Search for the cell housing the specified text and yield its [X, Y] center coordinate. 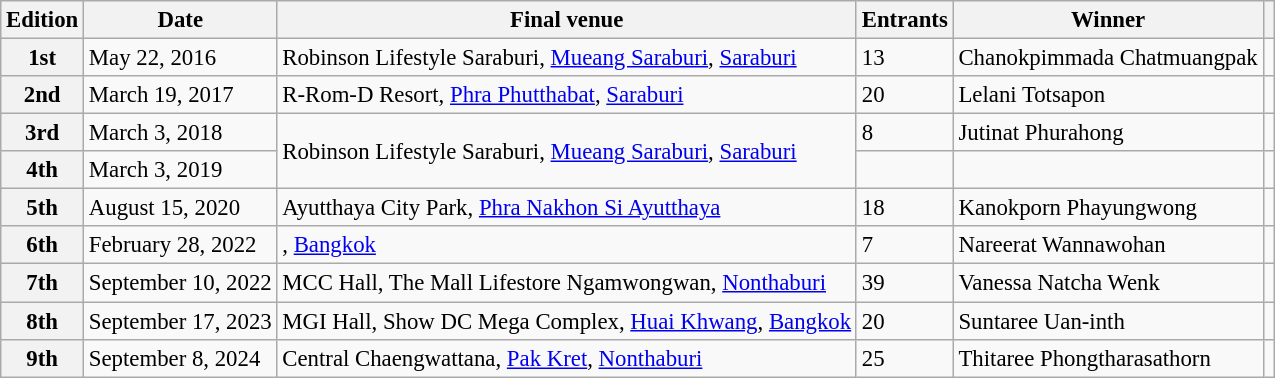
August 15, 2020 [180, 208]
6th [42, 245]
May 22, 2016 [180, 58]
7 [904, 245]
Jutinat Phurahong [1108, 133]
, Bangkok [566, 245]
Vanessa Natcha Wenk [1108, 283]
Suntaree Uan-inth [1108, 321]
39 [904, 283]
September 8, 2024 [180, 358]
March 3, 2018 [180, 133]
25 [904, 358]
7th [42, 283]
September 10, 2022 [180, 283]
Thitaree Phongtharasathorn [1108, 358]
Edition [42, 20]
Nareerat Wannawohan [1108, 245]
September 17, 2023 [180, 321]
Date [180, 20]
Ayutthaya City Park, Phra Nakhon Si Ayutthaya [566, 208]
9th [42, 358]
March 3, 2019 [180, 170]
1st [42, 58]
Winner [1108, 20]
February 28, 2022 [180, 245]
8 [904, 133]
Chanokpimmada Chatmuangpak [1108, 58]
R-Rom-D Resort, Phra Phutthabat, Saraburi [566, 95]
4th [42, 170]
18 [904, 208]
Lelani Totsapon [1108, 95]
2nd [42, 95]
Kanokporn Phayungwong [1108, 208]
8th [42, 321]
MGI Hall, Show DC Mega Complex, Huai Khwang, Bangkok [566, 321]
Final venue [566, 20]
3rd [42, 133]
Entrants [904, 20]
13 [904, 58]
Central Chaengwattana, Pak Kret, Nonthaburi [566, 358]
5th [42, 208]
MCC Hall, The Mall Lifestore Ngamwongwan, Nonthaburi [566, 283]
March 19, 2017 [180, 95]
